Identify which cell holds the provided text, then report its (x, y) central coordinate. 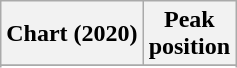
Peakposition (189, 34)
Chart (2020) (72, 34)
